Search for the cell housing the specified text and yield its (x, y) center coordinate. 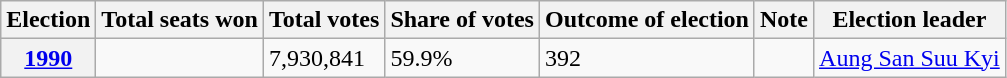
Aung San Suu Kyi (910, 58)
Share of votes (462, 20)
Total seats won (180, 20)
7,930,841 (324, 58)
1990 (48, 58)
59.9% (462, 58)
Election leader (910, 20)
Total votes (324, 20)
Outcome of election (646, 20)
Note (784, 20)
Election (48, 20)
392 (646, 58)
